Determine the (x, y) coordinate at the center of the cell enclosing the given text.  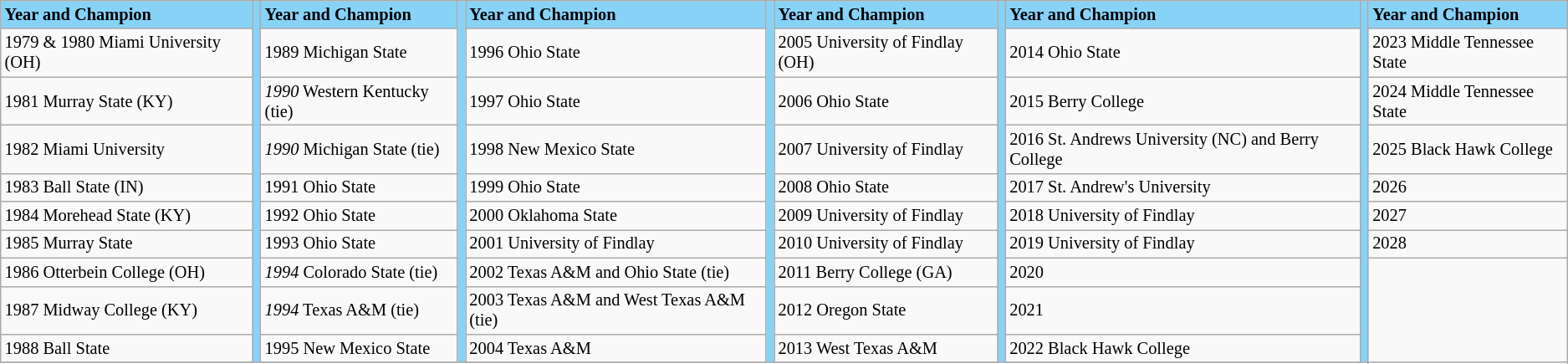
2007 University of Findlay (886, 149)
2016 St. Andrews University (NC) and Berry College (1182, 149)
2019 University of Findlay (1182, 244)
2008 Ohio State (886, 187)
1987 Midway College (KY) (127, 310)
1982 Miami University (127, 149)
1990 Michigan State (tie) (360, 149)
2006 Ohio State (886, 101)
1997 Ohio State (615, 101)
1992 Ohio State (360, 216)
1999 Ohio State (615, 187)
1984 Morehead State (KY) (127, 216)
2003 Texas A&M and West Texas A&M (tie) (615, 310)
1990 Western Kentucky (tie) (360, 101)
2024 Middle Tennessee State (1468, 101)
2017 St. Andrew's University (1182, 187)
2004 Texas A&M (615, 348)
1986 Otterbein College (OH) (127, 272)
2010 University of Findlay (886, 244)
2015 Berry College (1182, 101)
1996 Ohio State (615, 53)
1991 Ohio State (360, 187)
2020 (1182, 272)
2022 Black Hawk College (1182, 348)
2012 Oregon State (886, 310)
1985 Murray State (127, 244)
2000 Oklahoma State (615, 216)
2028 (1468, 244)
1989 Michigan State (360, 53)
1981 Murray State (KY) (127, 101)
1979 & 1980 Miami University (OH) (127, 53)
2014 Ohio State (1182, 53)
1995 New Mexico State (360, 348)
2026 (1468, 187)
2005 University of Findlay (OH) (886, 53)
2011 Berry College (GA) (886, 272)
1988 Ball State (127, 348)
2013 West Texas A&M (886, 348)
2009 University of Findlay (886, 216)
2025 Black Hawk College (1468, 149)
2027 (1468, 216)
2001 University of Findlay (615, 244)
2002 Texas A&M and Ohio State (tie) (615, 272)
2023 Middle Tennessee State (1468, 53)
1994 Colorado State (tie) (360, 272)
1993 Ohio State (360, 244)
1998 New Mexico State (615, 149)
2021 (1182, 310)
1994 Texas A&M (tie) (360, 310)
1983 Ball State (IN) (127, 187)
2018 University of Findlay (1182, 216)
